Search for the cell housing the specified text and yield its (x, y) center coordinate. 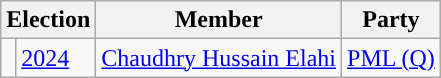
PML (Q) (392, 58)
2024 (56, 58)
Election (48, 20)
Chaudhry Hussain Elahi (219, 58)
Member (219, 20)
Party (392, 20)
